Search for the cell housing the specified text and yield its [x, y] center coordinate. 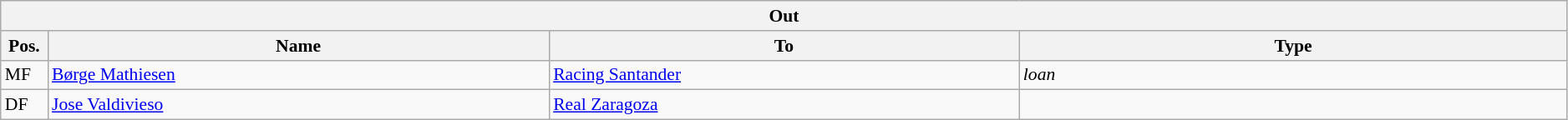
Name [298, 46]
Racing Santander [784, 75]
MF [24, 75]
Jose Valdivieso [298, 105]
To [784, 46]
Børge Mathiesen [298, 75]
Real Zaragoza [784, 105]
Type [1293, 46]
Out [784, 16]
Pos. [24, 46]
DF [24, 105]
loan [1293, 75]
